Extract the (x, y) coordinate from the center of the cell holding the provided text.  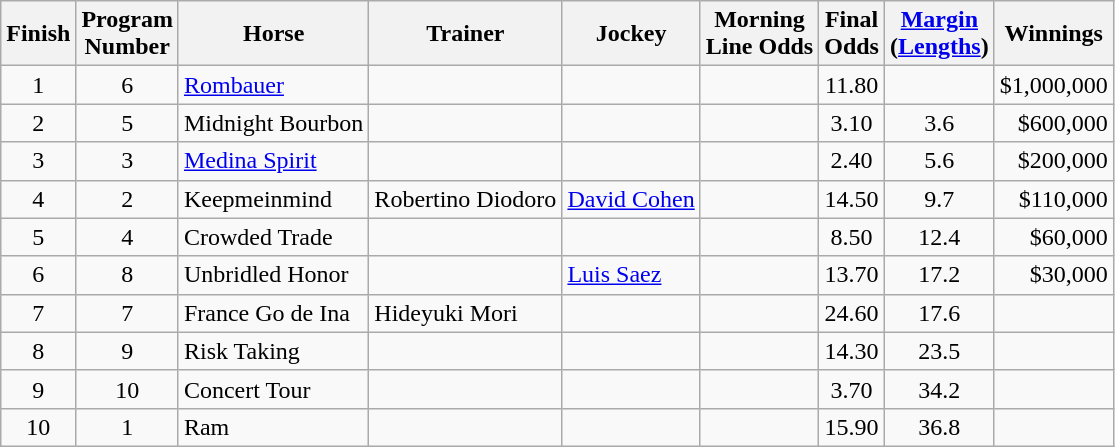
$30,000 (1054, 275)
$600,000 (1054, 123)
Margin(Lengths) (939, 34)
14.50 (852, 199)
$1,000,000 (1054, 85)
15.90 (852, 427)
24.60 (852, 313)
9.7 (939, 199)
13.70 (852, 275)
23.5 (939, 351)
Robertino Diodoro (466, 199)
Ram (273, 427)
$200,000 (1054, 161)
FinalOdds (852, 34)
36.8 (939, 427)
$60,000 (1054, 237)
2.40 (852, 161)
Finish (38, 34)
5.6 (939, 161)
Hideyuki Mori (466, 313)
France Go de Ina (273, 313)
12.4 (939, 237)
David Cohen (631, 199)
Medina Spirit (273, 161)
34.2 (939, 389)
17.2 (939, 275)
Midnight Bourbon (273, 123)
Unbridled Honor (273, 275)
17.6 (939, 313)
3.70 (852, 389)
11.80 (852, 85)
Winnings (1054, 34)
Jockey (631, 34)
MorningLine Odds (759, 34)
ProgramNumber (128, 34)
Crowded Trade (273, 237)
Rombauer (273, 85)
Risk Taking (273, 351)
14.30 (852, 351)
Keepmeinmind (273, 199)
3.6 (939, 123)
8.50 (852, 237)
Concert Tour (273, 389)
Horse (273, 34)
$110,000 (1054, 199)
3.10 (852, 123)
Trainer (466, 34)
Luis Saez (631, 275)
